Locate the cell with the specified text and output its (X, Y) center coordinate. 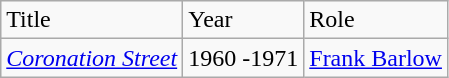
1960 -1971 (244, 58)
Year (244, 20)
Frank Barlow (376, 58)
Role (376, 20)
Title (92, 20)
Coronation Street (92, 58)
